Return the (X, Y) coordinate for the center point of the cell that contains the specified text.  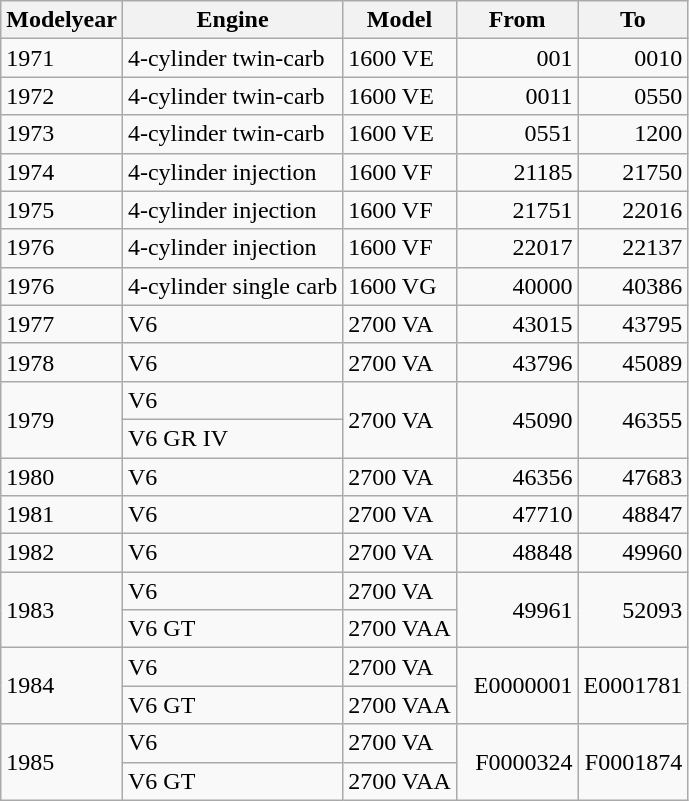
1971 (62, 58)
0010 (633, 58)
Model (400, 20)
0551 (517, 134)
22016 (633, 210)
F0000324 (517, 762)
To (633, 20)
40000 (517, 286)
47683 (633, 477)
E0001781 (633, 686)
21185 (517, 172)
46355 (633, 419)
From (517, 20)
1972 (62, 96)
45090 (517, 419)
1978 (62, 362)
001 (517, 58)
1984 (62, 686)
1975 (62, 210)
49961 (517, 610)
43795 (633, 324)
48848 (517, 553)
1600 VG (400, 286)
1979 (62, 419)
Modelyear (62, 20)
4-cylinder single carb (232, 286)
F0001874 (633, 762)
1982 (62, 553)
21750 (633, 172)
43015 (517, 324)
V6 GR IV (232, 438)
1981 (62, 515)
1977 (62, 324)
22017 (517, 248)
52093 (633, 610)
45089 (633, 362)
1980 (62, 477)
48847 (633, 515)
0550 (633, 96)
21751 (517, 210)
Engine (232, 20)
0011 (517, 96)
40386 (633, 286)
1974 (62, 172)
49960 (633, 553)
47710 (517, 515)
43796 (517, 362)
1200 (633, 134)
1985 (62, 762)
46356 (517, 477)
E0000001 (517, 686)
1983 (62, 610)
1973 (62, 134)
22137 (633, 248)
